Pinpoint the cell where the given text exists, returning its (x, y) midpoint coordinate. 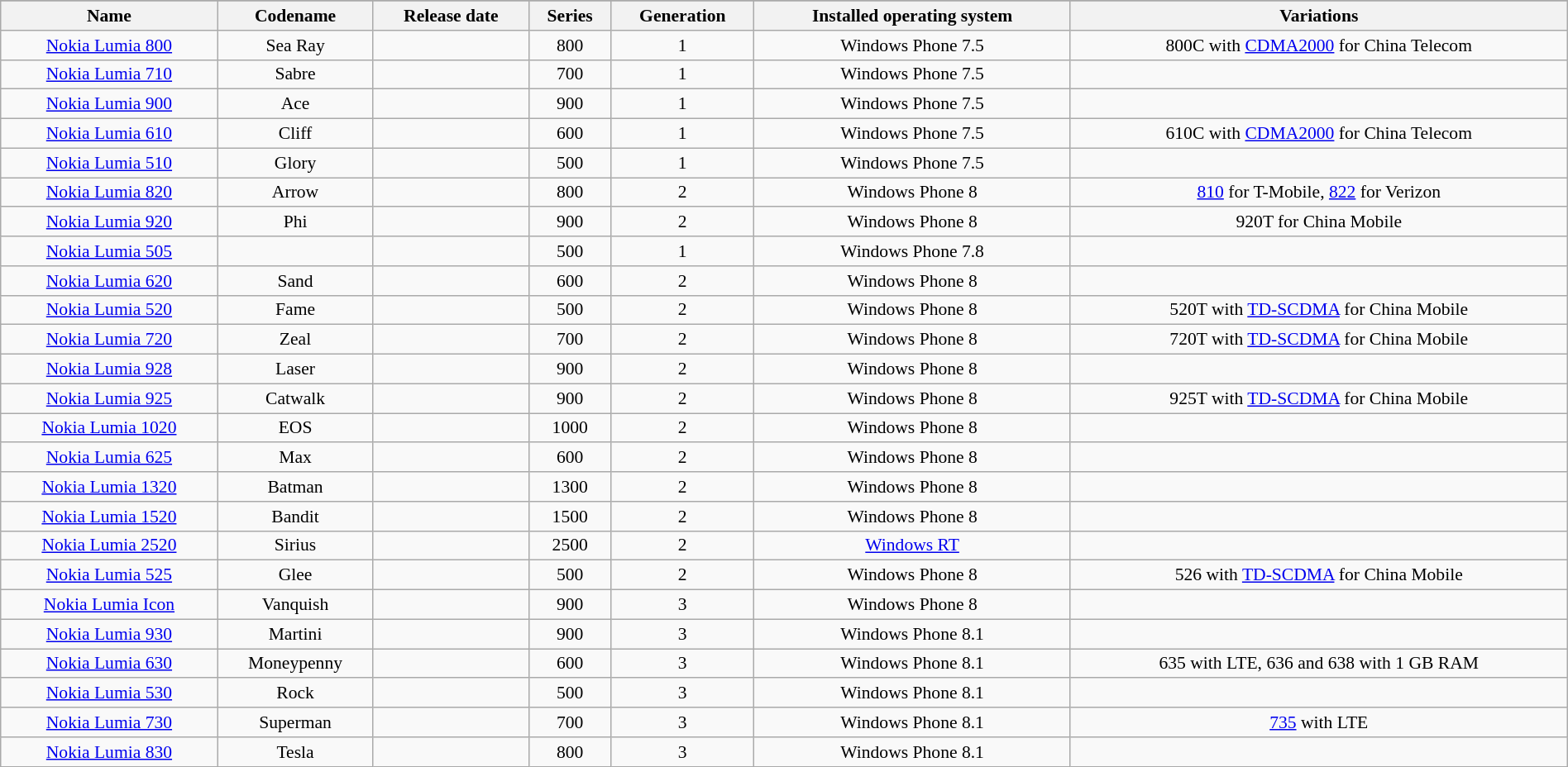
Nokia Lumia 530 (109, 693)
Installed operating system (912, 16)
Nokia Lumia 1320 (109, 487)
735 with LTE (1318, 722)
1300 (571, 487)
Bandit (295, 517)
1000 (571, 428)
Release date (452, 16)
Nokia Lumia 730 (109, 722)
2500 (571, 545)
Laser (295, 369)
Tesla (295, 752)
520T with TD-SCDMA for China Mobile (1318, 310)
Nokia Lumia 928 (109, 369)
Nokia Lumia 920 (109, 222)
526 with TD-SCDMA for China Mobile (1318, 575)
Sea Ray (295, 45)
EOS (295, 428)
Nokia Lumia 1020 (109, 428)
Glee (295, 575)
Nokia Lumia 710 (109, 74)
Nokia Lumia 520 (109, 310)
Nokia Lumia 820 (109, 193)
Nokia Lumia Icon (109, 605)
Glory (295, 163)
610C with CDMA2000 for China Telecom (1318, 134)
Nokia Lumia 925 (109, 398)
Nokia Lumia 1520 (109, 517)
Series (571, 16)
Sirius (295, 545)
Variations (1318, 16)
925T with TD-SCDMA for China Mobile (1318, 398)
635 with LTE, 636 and 638 with 1 GB RAM (1318, 664)
Nokia Lumia 630 (109, 664)
Catwalk (295, 398)
Moneypenny (295, 664)
Nokia Lumia 625 (109, 458)
810 for T-Mobile, 822 for Verizon (1318, 193)
Vanquish (295, 605)
Windows Phone 7.8 (912, 251)
920T for China Mobile (1318, 222)
Nokia Lumia 610 (109, 134)
Phi (295, 222)
Nokia Lumia 900 (109, 104)
Codename (295, 16)
720T with TD-SCDMA for China Mobile (1318, 340)
Cliff (295, 134)
1500 (571, 517)
Batman (295, 487)
Martini (295, 634)
Nokia Lumia 510 (109, 163)
Windows RT (912, 545)
Nokia Lumia 620 (109, 281)
Fame (295, 310)
Name (109, 16)
Ace (295, 104)
Superman (295, 722)
Nokia Lumia 525 (109, 575)
Sabre (295, 74)
Max (295, 458)
800C with CDMA2000 for China Telecom (1318, 45)
Nokia Lumia 830 (109, 752)
Generation (683, 16)
Nokia Lumia 2520 (109, 545)
Rock (295, 693)
Nokia Lumia 720 (109, 340)
Sand (295, 281)
Nokia Lumia 930 (109, 634)
Arrow (295, 193)
Nokia Lumia 800 (109, 45)
Nokia Lumia 505 (109, 251)
Zeal (295, 340)
